Return [X, Y] of the center of cell containing provided text 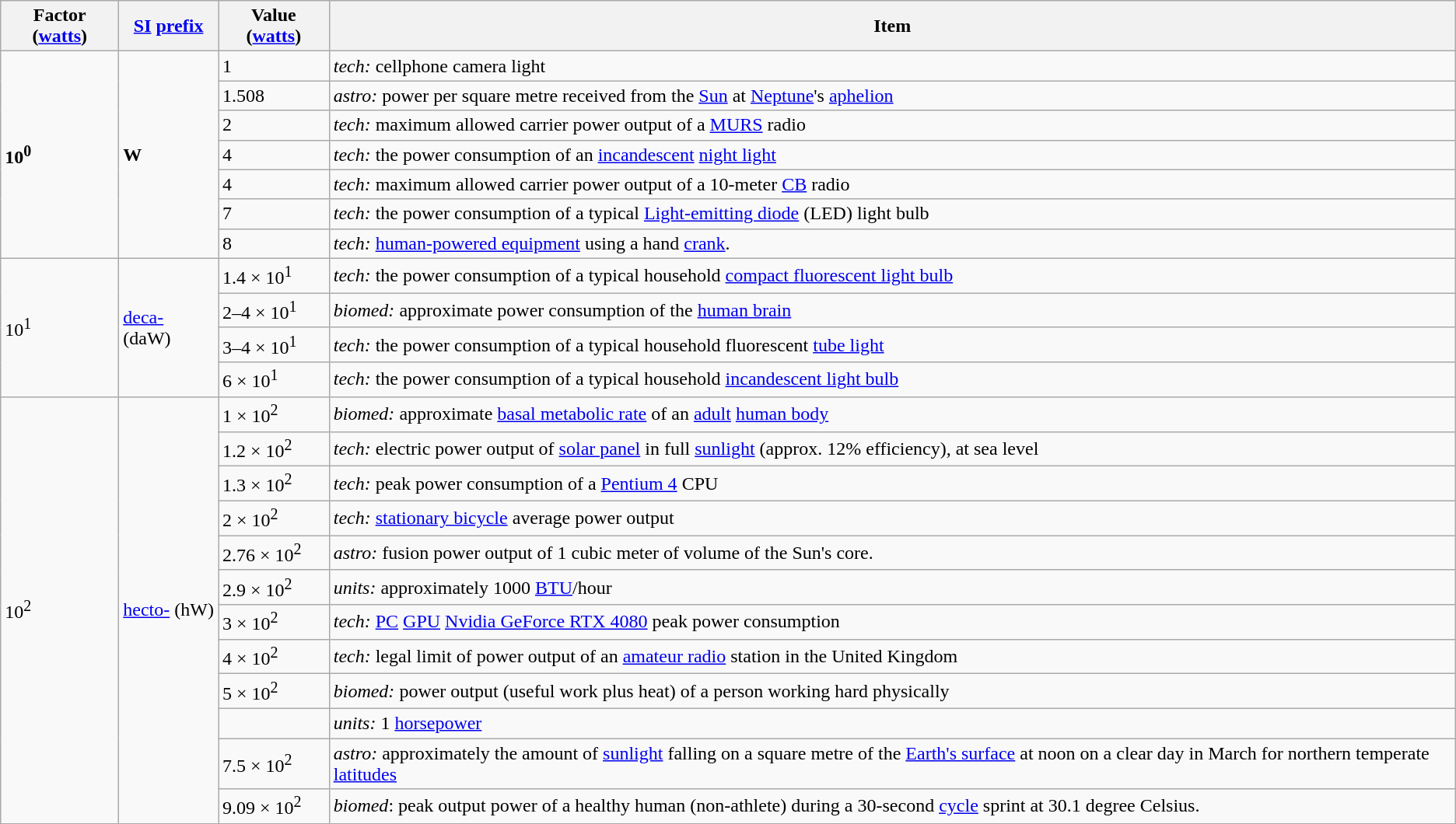
tech: stationary bicycle average power output [892, 518]
3 × 102 [274, 622]
2 [274, 125]
tech: the power consumption of an incandescent night light [892, 155]
tech: human-powered equipment using a hand crank. [892, 243]
4 × 102 [274, 656]
units: 1 horsepower [892, 723]
1 × 102 [274, 414]
1.3 × 102 [274, 484]
2–4 × 101 [274, 311]
100 [60, 155]
9.09 × 102 [274, 807]
biomed: peak output power of a healthy human (non-athlete) during a 30-second cycle sprint at 30.1 degree Celsius. [892, 807]
astro: power per square metre received from the Sun at Neptune's aphelion [892, 96]
tech: PC GPU Nvidia GeForce RTX 4080 peak power consumption [892, 622]
tech: electric power output of solar panel in full sunlight (approx. 12% efficiency), at sea level [892, 449]
101 [60, 327]
hecto- (hW) [169, 609]
tech: the power consumption of a typical household incandescent light bulb [892, 379]
8 [274, 243]
biomed: approximate basal metabolic rate of an adult human body [892, 414]
2.76 × 102 [274, 553]
tech: the power consumption of a typical household compact fluorescent light bulb [892, 275]
biomed: approximate power consumption of the human brain [892, 311]
1.508 [274, 96]
W [169, 155]
Value (watts) [274, 26]
5 × 102 [274, 692]
3–4 × 101 [274, 345]
2 × 102 [274, 518]
1.2 × 102 [274, 449]
2.9 × 102 [274, 588]
7 [274, 214]
tech: the power consumption of a typical Light-emitting diode (LED) light bulb [892, 214]
1.4 × 101 [274, 275]
tech: peak power consumption of a Pentium 4 CPU [892, 484]
tech: the power consumption of a typical household fluorescent tube light [892, 345]
astro: fusion power output of 1 cubic meter of volume of the Sun's core. [892, 553]
102 [60, 609]
1 [274, 66]
Factor (watts) [60, 26]
units: approximately 1000 BTU/hour [892, 588]
tech: maximum allowed carrier power output of a MURS radio [892, 125]
deca- (daW) [169, 327]
tech: maximum allowed carrier power output of a 10-meter CB radio [892, 184]
biomed: power output (useful work plus heat) of a person working hard physically [892, 692]
tech: cellphone camera light [892, 66]
Item [892, 26]
6 × 101 [274, 379]
SI prefix [169, 26]
tech: legal limit of power output of an amateur radio station in the United Kingdom [892, 656]
7.5 × 102 [274, 763]
